For the text-containing cell, return its midpoint in (x, y) coordinate format. 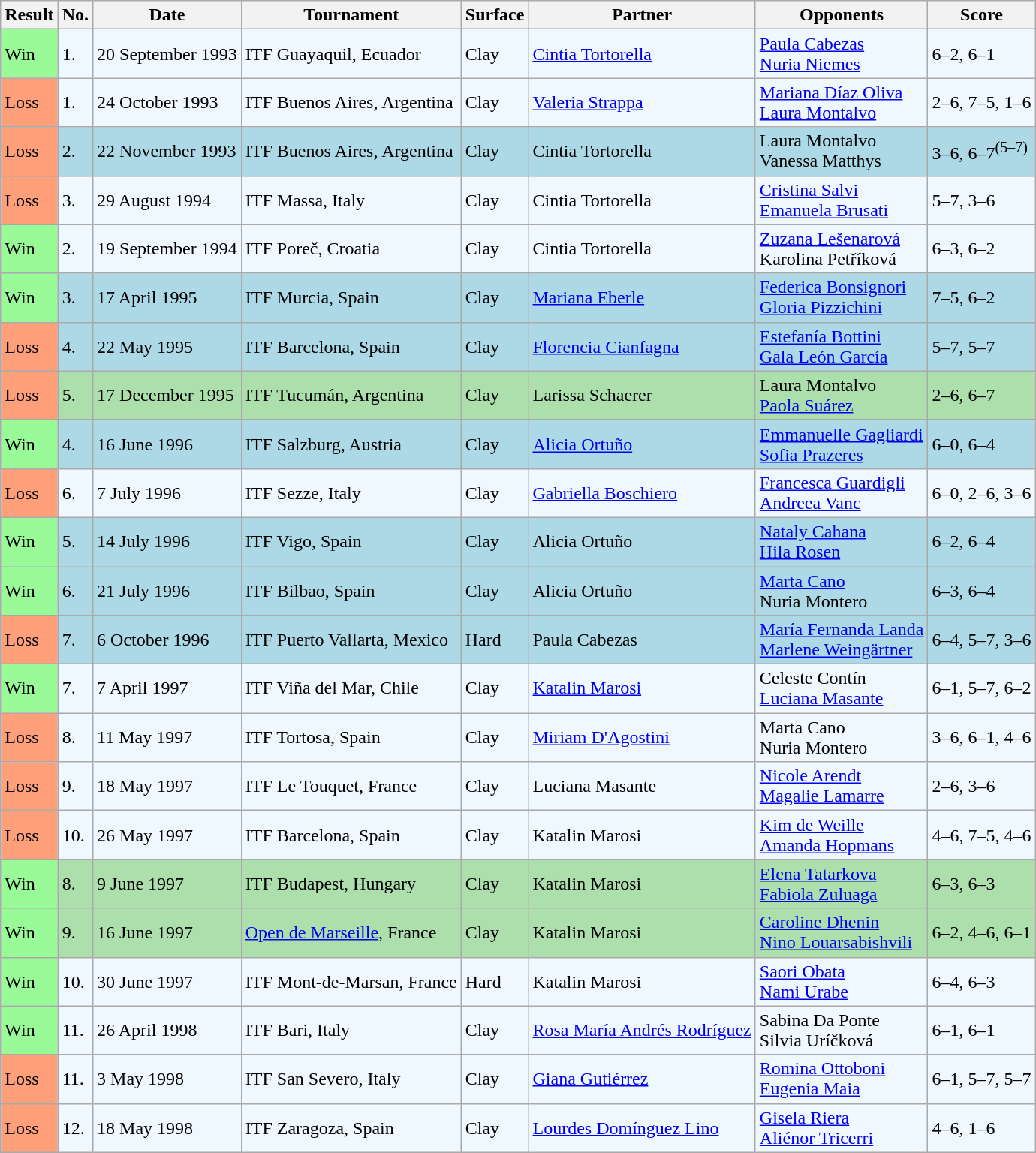
6–2, 6–4 (982, 542)
19 September 1994 (167, 249)
Romina Ottoboni Eugenia Maia (842, 1079)
3–6, 6–7(5–7) (982, 152)
ITF Bilbao, Spain (351, 590)
3 May 1998 (167, 1079)
ITF Sezze, Italy (351, 492)
ITF Tortosa, Spain (351, 737)
30 June 1997 (167, 982)
Laura Montalvo Paola Suárez (842, 395)
5–7, 5–7 (982, 347)
ITF Viña del Mar, Chile (351, 689)
ITF Murcia, Spain (351, 297)
ITF Bari, Italy (351, 1030)
Kim de Weille Amanda Hopmans (842, 835)
17 April 1995 (167, 297)
Laura Montalvo Vanessa Matthys (842, 152)
6–3, 6–3 (982, 884)
Valeria Strappa (642, 102)
Nataly Cahana Hila Rosen (842, 542)
Francesca Guardigli Andreea Vanc (842, 492)
ITF Mont-de-Marsan, France (351, 982)
Mariana Eberle (642, 297)
Federica Bonsignori Gloria Pizzichini (842, 297)
6–1, 6–1 (982, 1030)
6–4, 5–7, 3–6 (982, 640)
ITF Salzburg, Austria (351, 444)
Estefanía Bottini Gala León García (842, 347)
6–1, 5–7, 5–7 (982, 1079)
2–6, 6–7 (982, 395)
4–6, 7–5, 4–6 (982, 835)
2–6, 7–5, 1–6 (982, 102)
Elena Tatarkova Fabiola Zuluaga (842, 884)
ITF Puerto Vallarta, Mexico (351, 640)
Mariana Díaz Oliva Laura Montalvo (842, 102)
6–3, 6–2 (982, 249)
Cristina Salvi Emanuela Brusati (842, 200)
Caroline Dhenin Nino Louarsabishvili (842, 932)
6–2, 6–1 (982, 54)
Result (29, 15)
Zuzana Lešenarová Karolina Petříková (842, 249)
Open de Marseille, France (351, 932)
Celeste Contín Luciana Masante (842, 689)
Gisela Riera Aliénor Tricerri (842, 1127)
6–0, 2–6, 3–6 (982, 492)
22 May 1995 (167, 347)
6–3, 6–4 (982, 590)
No. (75, 15)
María Fernanda Landa Marlene Weingärtner (842, 640)
ITF Guayaquil, Ecuador (351, 54)
ITF Vigo, Spain (351, 542)
Miriam D'Agostini (642, 737)
Date (167, 15)
Opponents (842, 15)
17 December 1995 (167, 395)
7–5, 6–2 (982, 297)
22 November 1993 (167, 152)
Larissa Schaerer (642, 395)
6 October 1996 (167, 640)
21 July 1996 (167, 590)
26 May 1997 (167, 835)
16 June 1996 (167, 444)
Rosa María Andrés Rodríguez (642, 1030)
Partner (642, 15)
Luciana Masante (642, 787)
Nicole Arendt Magalie Lamarre (842, 787)
7 July 1996 (167, 492)
6–4, 6–3 (982, 982)
11 May 1997 (167, 737)
16 June 1997 (167, 932)
Lourdes Domínguez Lino (642, 1127)
Paula Cabezas (642, 640)
5–7, 3–6 (982, 200)
ITF Poreč, Croatia (351, 249)
6–0, 6–4 (982, 444)
Saori Obata Nami Urabe (842, 982)
ITF Le Touquet, France (351, 787)
26 April 1998 (167, 1030)
6–1, 5–7, 6–2 (982, 689)
ITF Tucumán, Argentina (351, 395)
6–2, 4–6, 6–1 (982, 932)
2–6, 3–6 (982, 787)
24 October 1993 (167, 102)
18 May 1997 (167, 787)
ITF Massa, Italy (351, 200)
Tournament (351, 15)
Emmanuelle Gagliardi Sofia Prazeres (842, 444)
Score (982, 15)
Giana Gutiérrez (642, 1079)
9 June 1997 (167, 884)
ITF Zaragoza, Spain (351, 1127)
Florencia Cianfagna (642, 347)
Surface (495, 15)
7 April 1997 (167, 689)
14 July 1996 (167, 542)
4–6, 1–6 (982, 1127)
Paula Cabezas Nuria Niemes (842, 54)
3–6, 6–1, 4–6 (982, 737)
ITF Budapest, Hungary (351, 884)
12. (75, 1127)
Gabriella Boschiero (642, 492)
Sabina Da Ponte Silvia Uríčková (842, 1030)
ITF San Severo, Italy (351, 1079)
20 September 1993 (167, 54)
18 May 1998 (167, 1127)
29 August 1994 (167, 200)
